From the cell containing the given text, extract its center point as [x, y] coordinate. 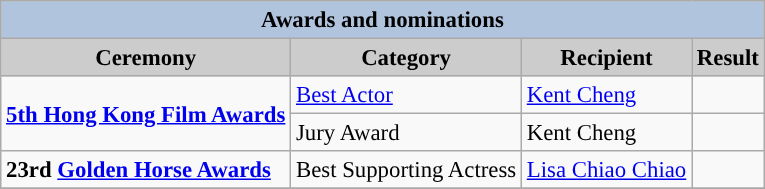
Jury Award [406, 133]
Lisa Chiao Chiao [606, 170]
Best Supporting Actress [406, 170]
23rd Golden Horse Awards [146, 170]
Best Actor [406, 95]
Awards and nominations [382, 20]
5th Hong Kong Film Awards [146, 114]
Ceremony [146, 58]
Recipient [606, 58]
Category [406, 58]
Result [728, 58]
